Scan for the cell matching the given text and deliver its (X, Y) coordinate at center. 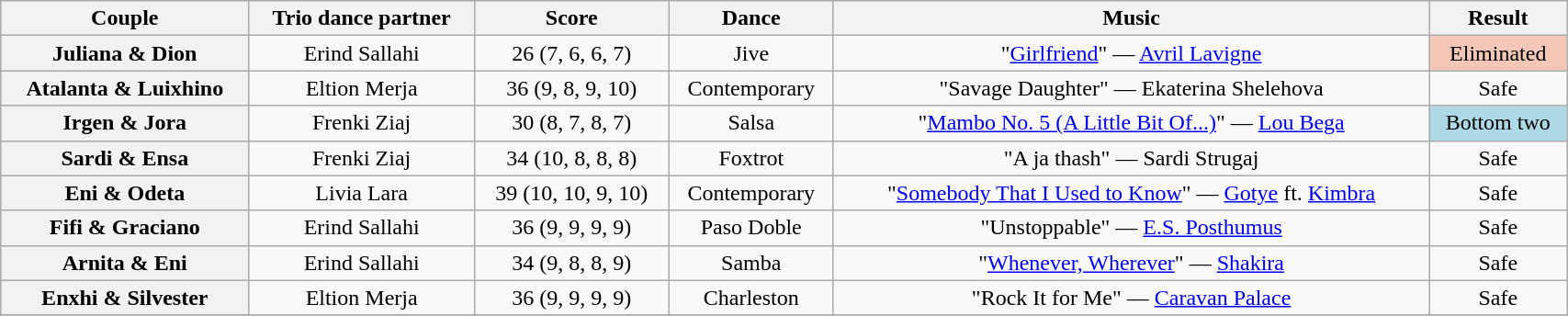
Irgen & Jora (125, 123)
Sardi & Ensa (125, 158)
"Savage Daughter" — Ekaterina Shelehova (1132, 88)
Trio dance partner (362, 18)
Result (1498, 18)
"Mambo No. 5 (A Little Bit Of...)" — Lou Bega (1132, 123)
Eliminated (1498, 53)
Dance (751, 18)
Livia Lara (362, 193)
Foxtrot (751, 158)
Juliana & Dion (125, 53)
Salsa (751, 123)
Eni & Odeta (125, 193)
"Girlfriend" — Avril Lavigne (1132, 53)
Charleston (751, 298)
Couple (125, 18)
"A ja thash" — Sardi Strugaj (1132, 158)
34 (10, 8, 8, 8) (571, 158)
36 (9, 8, 9, 10) (571, 88)
Score (571, 18)
Enxhi & Silvester (125, 298)
Fifi & Graciano (125, 228)
"Unstoppable" — E.S. Posthumus (1132, 228)
39 (10, 10, 9, 10) (571, 193)
Bottom two (1498, 123)
30 (8, 7, 8, 7) (571, 123)
34 (9, 8, 8, 9) (571, 263)
Music (1132, 18)
Samba (751, 263)
"Somebody That I Used to Know" — Gotye ft. Kimbra (1132, 193)
Jive (751, 53)
26 (7, 6, 6, 7) (571, 53)
Atalanta & Luixhino (125, 88)
Arnita & Eni (125, 263)
"Whenever, Wherever" — Shakira (1132, 263)
Paso Doble (751, 228)
"Rock It for Me" — Caravan Palace (1132, 298)
